Detect which cell encompasses the target text, then output its [x, y] center coordinate. 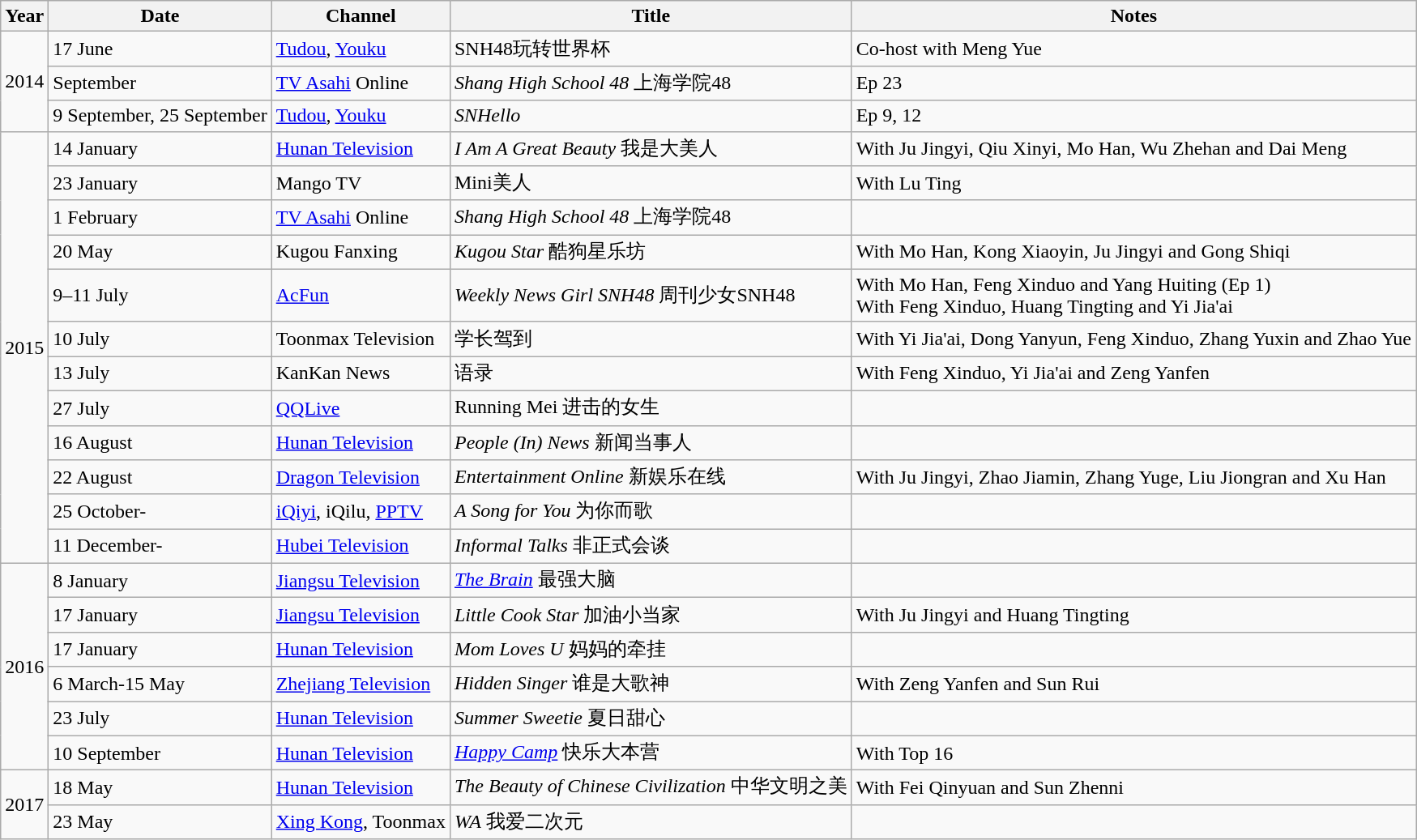
A Song for You 为你而歌 [651, 512]
With Lu Ting [1133, 183]
10 September [160, 753]
Summer Sweetie 夏日甜心 [651, 719]
Channel [361, 16]
iQiyi, iQilu, PPTV [361, 512]
With Zeng Yanfen and Sun Rui [1133, 684]
Ep 23 [1133, 83]
With Fei Qinyuan and Sun Zhenni [1133, 787]
Entertainment Online 新娱乐在线 [651, 478]
23 January [160, 183]
Ep 9, 12 [1133, 116]
Kugou Star 酷狗星乐坊 [651, 253]
13 July [160, 374]
People (In) News 新闻当事人 [651, 442]
The Brain 最强大脑 [651, 580]
SNH48玩转世界杯 [651, 49]
9 September, 25 September [160, 116]
2014 [24, 81]
27 July [160, 408]
22 August [160, 478]
Co-host with Meng Yue [1133, 49]
September [160, 83]
Dragon Television [361, 478]
6 March-15 May [160, 684]
2015 [24, 347]
2017 [24, 805]
16 August [160, 442]
Weekly News Girl SNH48 周刊少女SNH48 [651, 295]
Informal Talks 非正式会谈 [651, 546]
Title [651, 16]
KanKan News [361, 374]
学长驾到 [651, 339]
Little Cook Star 加油小当家 [651, 616]
The Beauty of Chinese Civilization 中华文明之美 [651, 787]
Toonmax Television [361, 339]
QQLive [361, 408]
With Yi Jia'ai, Dong Yanyun, Feng Xinduo, Zhang Yuxin and Zhao Yue [1133, 339]
语录 [651, 374]
Notes [1133, 16]
With Mo Han, Feng Xinduo and Yang Huiting (Ep 1) With Feng Xinduo, Huang Tingting and Yi Jia'ai [1133, 295]
With Ju Jingyi, Zhao Jiamin, Zhang Yuge, Liu Jiongran and Xu Han [1133, 478]
1 February [160, 217]
14 January [160, 149]
With Top 16 [1133, 753]
Xing Kong, Toonmax [361, 821]
2016 [24, 666]
AcFun [361, 295]
Mango TV [361, 183]
23 July [160, 719]
25 October- [160, 512]
With Mo Han, Kong Xiaoyin, Ju Jingyi and Gong Shiqi [1133, 253]
With Ju Jingyi, Qiu Xinyi, Mo Han, Wu Zhehan and Dai Meng [1133, 149]
17 June [160, 49]
Kugou Fanxing [361, 253]
Zhejiang Television [361, 684]
11 December- [160, 546]
Hidden Singer 谁是大歌神 [651, 684]
WA 我爱二次元 [651, 821]
With Feng Xinduo, Yi Jia'ai and Zeng Yanfen [1133, 374]
9–11 July [160, 295]
8 January [160, 580]
Happy Camp 快乐大本营 [651, 753]
Running Mei 进击的女生 [651, 408]
20 May [160, 253]
18 May [160, 787]
Mom Loves U 妈妈的牵挂 [651, 650]
10 July [160, 339]
Year [24, 16]
Date [160, 16]
Mini美人 [651, 183]
23 May [160, 821]
With Ju Jingyi and Huang Tingting [1133, 616]
SNHello [651, 116]
Hubei Television [361, 546]
I Am A Great Beauty 我是大美人 [651, 149]
